Extract the (X, Y) coordinate from the center of the cell holding the provided text.  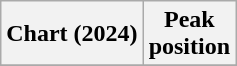
Chart (2024) (72, 34)
Peakposition (189, 34)
